Pinpoint the cell where the given text exists, returning its (x, y) midpoint coordinate. 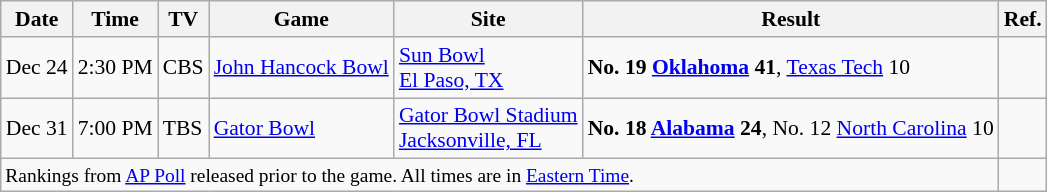
2:30 PM (116, 68)
Dec 31 (37, 128)
TV (184, 19)
TBS (184, 128)
Site (488, 19)
Date (37, 19)
Result (791, 19)
Sun BowlEl Paso, TX (488, 68)
No. 18 Alabama 24, No. 12 North Carolina 10 (791, 128)
Gator Bowl StadiumJacksonville, FL (488, 128)
Game (302, 19)
John Hancock Bowl (302, 68)
Time (116, 19)
7:00 PM (116, 128)
Dec 24 (37, 68)
Rankings from AP Poll released prior to the game. All times are in Eastern Time. (500, 176)
No. 19 Oklahoma 41, Texas Tech 10 (791, 68)
CBS (184, 68)
Gator Bowl (302, 128)
Ref. (1023, 19)
